Return (x, y) of the center of cell containing provided text 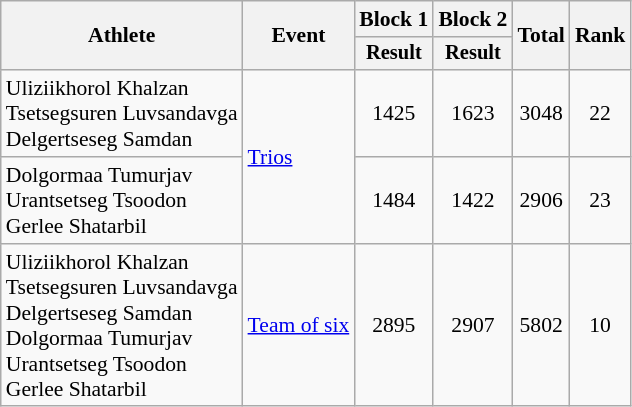
Team of six (299, 326)
Block 1 (394, 19)
2906 (540, 200)
1484 (394, 200)
Rank (600, 36)
1623 (472, 114)
2895 (394, 326)
Uliziikhorol KhalzanTsetsegsuren LuvsandavgaDelgertseseg SamdanDolgormaa TumurjavUrantsetseg TsoodonGerlee Shatarbil (122, 326)
10 (600, 326)
22 (600, 114)
23 (600, 200)
Athlete (122, 36)
2907 (472, 326)
Block 2 (472, 19)
Event (299, 36)
Uliziikhorol KhalzanTsetsegsuren LuvsandavgaDelgertseseg Samdan (122, 114)
Dolgormaa TumurjavUrantsetseg TsoodonGerlee Shatarbil (122, 200)
Total (540, 36)
Trios (299, 156)
1425 (394, 114)
5802 (540, 326)
1422 (472, 200)
3048 (540, 114)
